Identify which cell holds the provided text, then report its (X, Y) central coordinate. 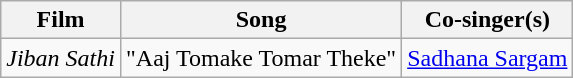
Film (61, 20)
Sadhana Sargam (488, 58)
Co-singer(s) (488, 20)
Song (260, 20)
"Aaj Tomake Tomar Theke" (260, 58)
Jiban Sathi (61, 58)
